Pinpoint the cell where the given text exists, returning its (X, Y) midpoint coordinate. 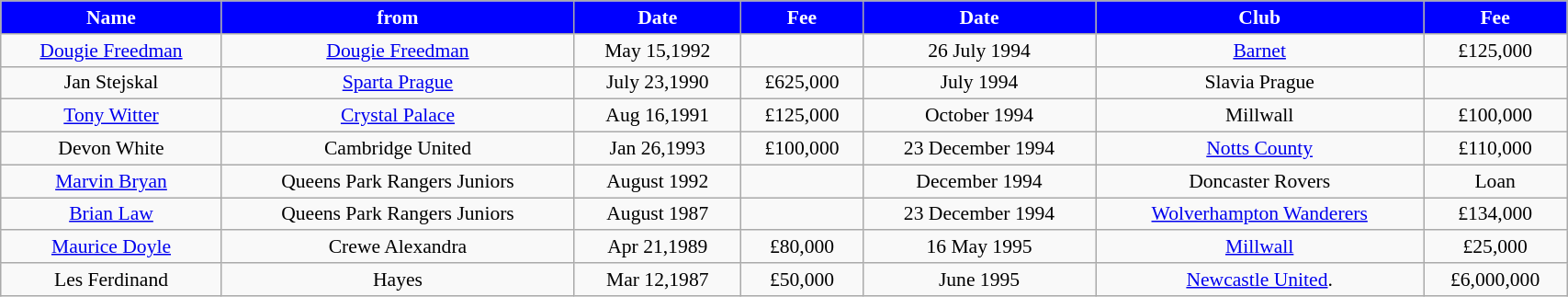
Marvin Bryan (111, 181)
£134,000 (1495, 214)
Les Ferdinand (111, 280)
Maurice Doyle (111, 247)
December 1994 (979, 181)
June 1995 (979, 280)
July 1994 (979, 83)
Newcastle United. (1260, 280)
Wolverhampton Wanderers (1260, 214)
Crewe Alexandra (397, 247)
Club (1260, 17)
Jan 26,1993 (658, 149)
Notts County (1260, 149)
Doncaster Rovers (1260, 181)
Name (111, 17)
Loan (1495, 181)
£25,000 (1495, 247)
£50,000 (802, 280)
August 1992 (658, 181)
Tony Witter (111, 116)
October 1994 (979, 116)
16 May 1995 (979, 247)
Aug 16,1991 (658, 116)
Cambridge United (397, 149)
July 23,1990 (658, 83)
Brian Law (111, 214)
Mar 12,1987 (658, 280)
26 July 1994 (979, 51)
May 15,1992 (658, 51)
Jan Stejskal (111, 83)
August 1987 (658, 214)
Apr 21,1989 (658, 247)
Crystal Palace (397, 116)
£80,000 (802, 247)
Devon White (111, 149)
£625,000 (802, 83)
Slavia Prague (1260, 83)
£6,000,000 (1495, 280)
Hayes (397, 280)
Sparta Prague (397, 83)
from (397, 17)
Barnet (1260, 51)
£110,000 (1495, 149)
